Detect which cell encompasses the target text, then output its [X, Y] center coordinate. 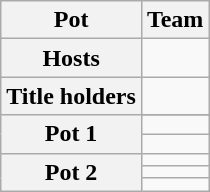
Team [175, 20]
Pot [72, 20]
Hosts [72, 58]
Pot 2 [72, 172]
Title holders [72, 96]
Pot 1 [72, 134]
